Determine the [X, Y] coordinate at the center of the cell enclosing the given text.  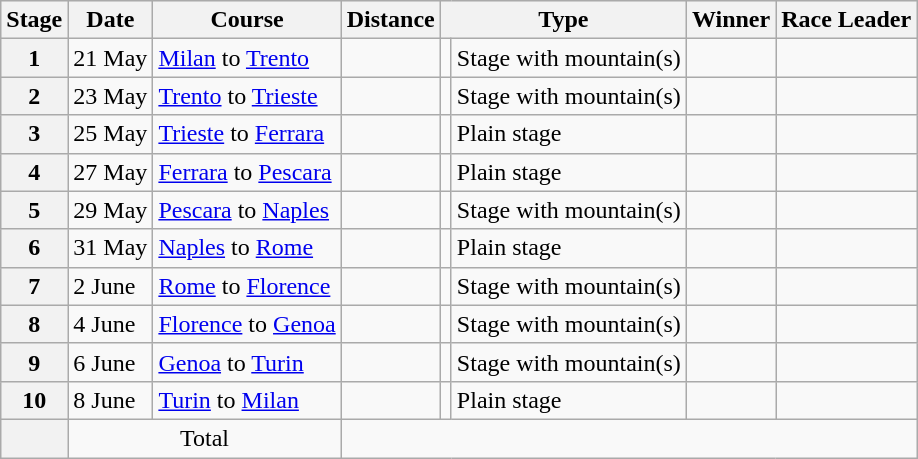
5 [34, 210]
Naples to Rome [247, 248]
Total [204, 438]
Turin to Milan [247, 400]
Florence to Genoa [247, 324]
4 June [110, 324]
Rome to Florence [247, 286]
6 June [110, 362]
1 [34, 58]
8 [34, 324]
Stage [34, 20]
2 June [110, 286]
3 [34, 134]
Trieste to Ferrara [247, 134]
Ferrara to Pescara [247, 172]
Course [247, 20]
9 [34, 362]
27 May [110, 172]
25 May [110, 134]
Type [563, 20]
Trento to Trieste [247, 96]
Race Leader [846, 20]
29 May [110, 210]
Winner [730, 20]
8 June [110, 400]
6 [34, 248]
Genoa to Turin [247, 362]
7 [34, 286]
23 May [110, 96]
Distance [390, 20]
2 [34, 96]
Date [110, 20]
31 May [110, 248]
21 May [110, 58]
10 [34, 400]
Milan to Trento [247, 58]
Pescara to Naples [247, 210]
4 [34, 172]
